Extract the (X, Y) coordinate from the center of the cell holding the provided text.  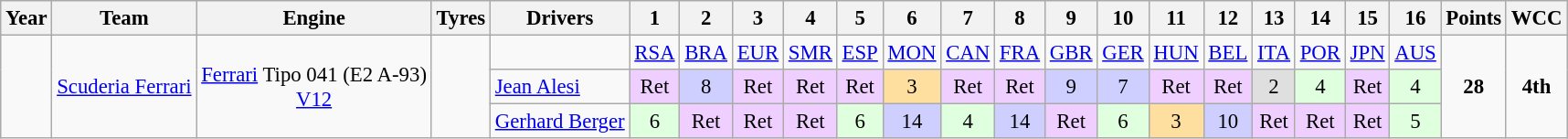
15 (1367, 18)
BRA (705, 53)
ITA (1274, 53)
4th (1536, 88)
Team (124, 18)
Scuderia Ferrari (124, 88)
WCC (1536, 18)
Gerhard Berger (559, 122)
11 (1176, 18)
28 (1473, 88)
Year (26, 18)
BEL (1228, 53)
SMR (810, 53)
Drivers (559, 18)
12 (1228, 18)
FRA (1020, 53)
CAN (969, 53)
RSA (654, 53)
GBR (1071, 53)
AUS (1415, 53)
JPN (1367, 53)
HUN (1176, 53)
Engine (314, 18)
Jean Alesi (559, 87)
13 (1274, 18)
Tyres (461, 18)
Points (1473, 18)
EUR (758, 53)
MON (912, 53)
16 (1415, 18)
GER (1123, 53)
Ferrari Tipo 041 (E2 A-93)V12 (314, 88)
ESP (860, 53)
1 (654, 18)
POR (1319, 53)
